Scan for the cell matching the given text and deliver its [x, y] coordinate at center. 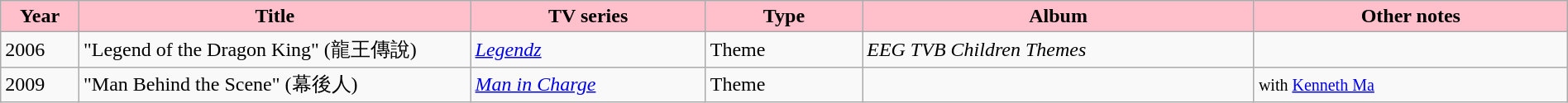
"Man Behind the Scene" (幕後人) [275, 84]
Legendz [588, 49]
Year [40, 16]
Other notes [1411, 16]
"Legend of the Dragon King" (龍王傳說) [275, 49]
Album [1059, 16]
TV series [588, 16]
2006 [40, 49]
2009 [40, 84]
with Kenneth Ma [1411, 84]
Type [784, 16]
EEG TVB Children Themes [1059, 49]
Title [275, 16]
Man in Charge [588, 84]
